Return (X, Y) of the center of cell containing provided text 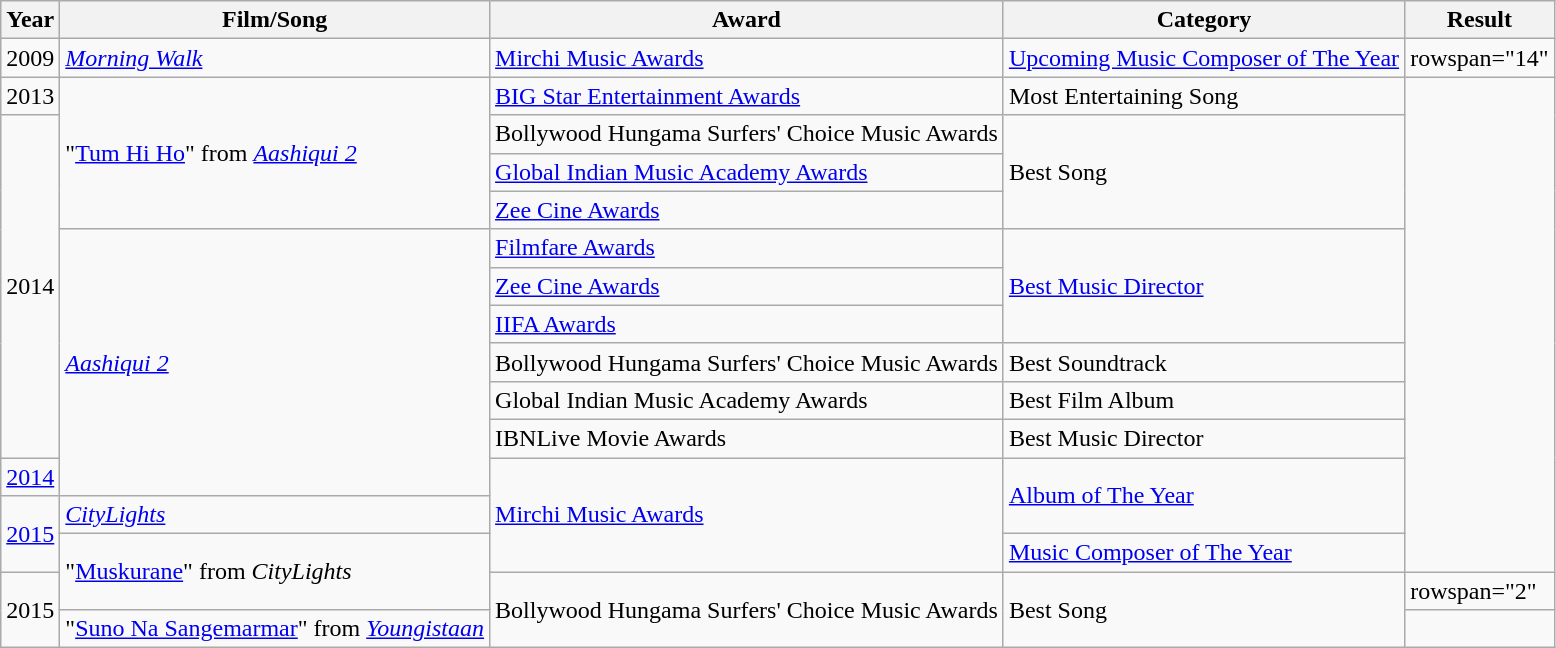
Music Composer of The Year (1204, 553)
Aashiqui 2 (275, 362)
Award (747, 20)
rowspan="14" (1480, 58)
"Suno Na Sangemarmar" from Youngistaan (275, 629)
Album of The Year (1204, 496)
"Tum Hi Ho" from Aashiqui 2 (275, 153)
Upcoming Music Composer of The Year (1204, 58)
"Muskurane" from CityLights (275, 572)
Filmfare Awards (747, 248)
Category (1204, 20)
CityLights (275, 515)
2009 (30, 58)
Year (30, 20)
Film/Song (275, 20)
Best Soundtrack (1204, 362)
rowspan="2" (1480, 591)
IIFA Awards (747, 324)
Result (1480, 20)
2013 (30, 96)
IBNLive Movie Awards (747, 438)
Most Entertaining Song (1204, 96)
Best Film Album (1204, 400)
BIG Star Entertainment Awards (747, 96)
Morning Walk (275, 58)
